Return the [x, y] coordinate for the center point of the cell that contains the specified text.  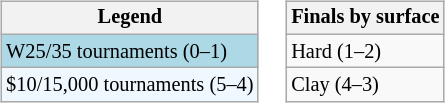
$10/15,000 tournaments (5–4) [130, 85]
Legend [130, 18]
W25/35 tournaments (0–1) [130, 51]
Finals by surface [365, 18]
Hard (1–2) [365, 51]
Clay (4–3) [365, 85]
